Find where the given text appears and provide that cell's center as (x, y) coordinate. 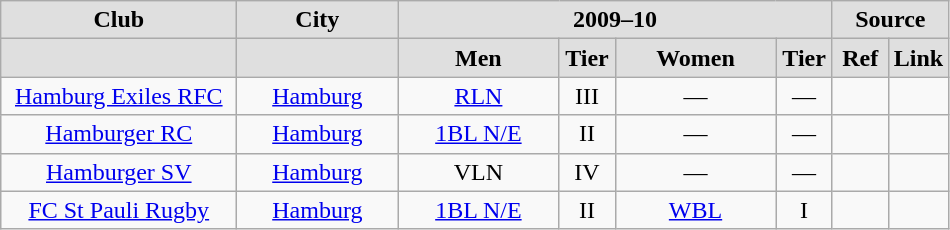
Club (119, 20)
RLN (478, 96)
Women (696, 58)
Link (918, 58)
Hamburger RC (119, 134)
2009–10 (615, 20)
City (318, 20)
Source (890, 20)
Hamburger SV (119, 172)
Hamburg Exiles RFC (119, 96)
III (587, 96)
IV (587, 172)
WBL (696, 210)
VLN (478, 172)
FC St Pauli Rugby (119, 210)
Ref (860, 58)
I (804, 210)
Men (478, 58)
